From the cell containing the given text, extract its center point as (X, Y) coordinate. 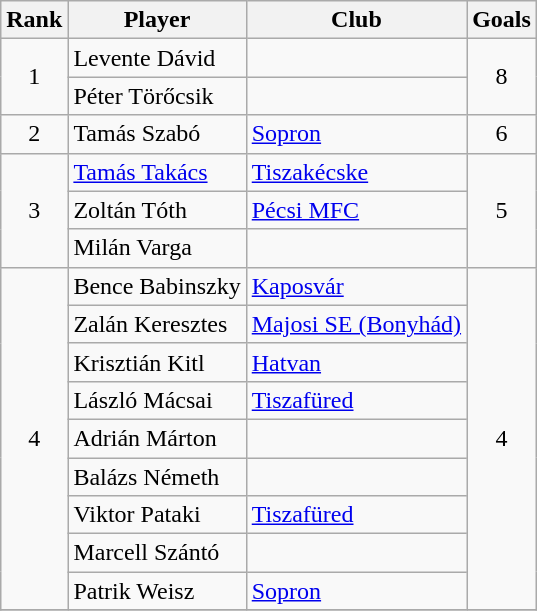
6 (502, 134)
Tamás Takács (157, 172)
Club (356, 20)
8 (502, 77)
Rank (34, 20)
Bence Babinszky (157, 286)
Krisztián Kitl (157, 362)
Pécsi MFC (356, 210)
Marcell Szántó (157, 553)
Hatvan (356, 362)
Majosi SE (Bonyhád) (356, 324)
Goals (502, 20)
Balázs Németh (157, 477)
1 (34, 77)
Zoltán Tóth (157, 210)
3 (34, 210)
László Mácsai (157, 400)
Patrik Weisz (157, 591)
5 (502, 210)
Viktor Pataki (157, 515)
Levente Dávid (157, 58)
Péter Törőcsik (157, 96)
Player (157, 20)
2 (34, 134)
Tiszakécske (356, 172)
Tamás Szabó (157, 134)
Kaposvár (356, 286)
Adrián Márton (157, 438)
Zalán Keresztes (157, 324)
Milán Varga (157, 248)
